From the cell containing the given text, extract its center point as [X, Y] coordinate. 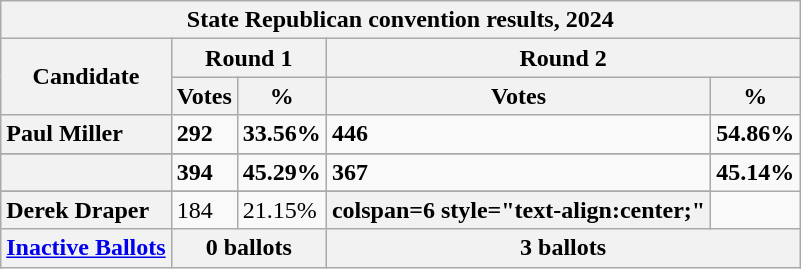
3 ballots [562, 248]
394 [204, 172]
Candidate [86, 77]
Paul Miller [86, 134]
45.29% [282, 172]
0 ballots [248, 248]
colspan=6 style="text-align:center;" [518, 210]
292 [204, 134]
21.15% [282, 210]
446 [518, 134]
33.56% [282, 134]
367 [518, 172]
Round 1 [248, 58]
Derek Draper [86, 210]
Round 2 [562, 58]
54.86% [756, 134]
45.14% [756, 172]
184 [204, 210]
Inactive Ballots [86, 248]
State Republican convention results, 2024 [400, 20]
